Return [x, y] of the center of cell containing provided text 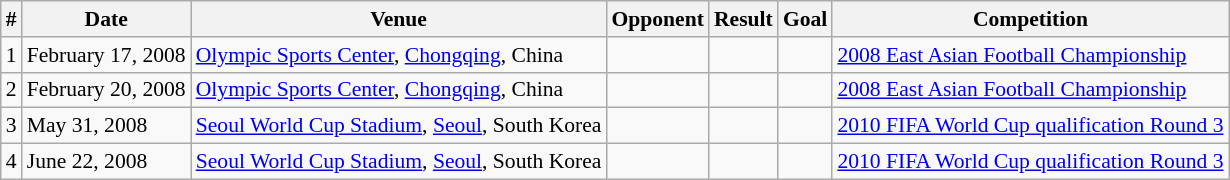
June 22, 2008 [106, 162]
Venue [399, 19]
February 20, 2008 [106, 90]
1 [12, 55]
February 17, 2008 [106, 55]
Result [744, 19]
3 [12, 126]
4 [12, 162]
Goal [806, 19]
Opponent [658, 19]
Competition [1030, 19]
# [12, 19]
2 [12, 90]
May 31, 2008 [106, 126]
Date [106, 19]
